Determine the (X, Y) coordinate at the center of the cell enclosing the given text.  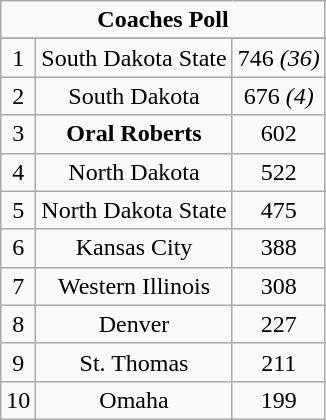
South Dakota State (134, 58)
North Dakota State (134, 210)
746 (36) (278, 58)
Oral Roberts (134, 134)
2 (18, 96)
475 (278, 210)
Kansas City (134, 248)
1 (18, 58)
Coaches Poll (163, 20)
10 (18, 400)
522 (278, 172)
211 (278, 362)
Western Illinois (134, 286)
7 (18, 286)
South Dakota (134, 96)
308 (278, 286)
4 (18, 172)
676 (4) (278, 96)
6 (18, 248)
Denver (134, 324)
388 (278, 248)
Omaha (134, 400)
St. Thomas (134, 362)
199 (278, 400)
North Dakota (134, 172)
9 (18, 362)
3 (18, 134)
5 (18, 210)
227 (278, 324)
602 (278, 134)
8 (18, 324)
